Return the (X, Y) coordinate for the center point of the cell that contains the specified text.  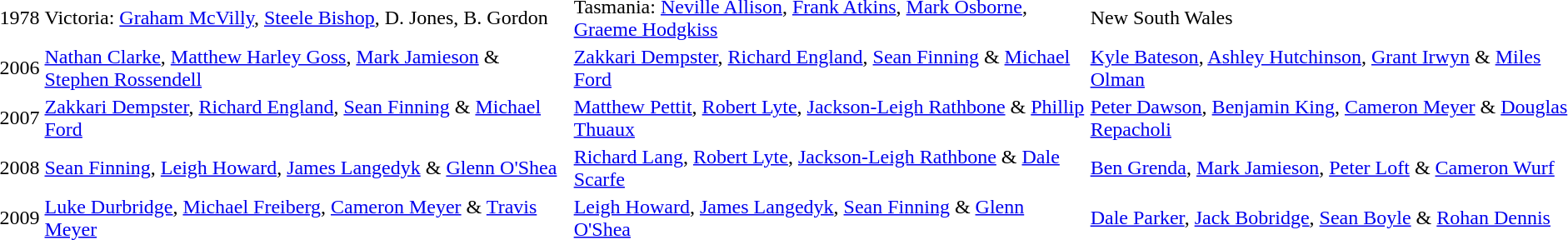
Nathan Clarke, Matthew Harley Goss, Mark Jamieson & Stephen Rossendell (307, 68)
Matthew Pettit, Robert Lyte, Jackson-Leigh Rathbone & Phillip Thuaux (830, 118)
Sean Finning, Leigh Howard, James Langedyk & Glenn O'Shea (307, 168)
Richard Lang, Robert Lyte, Jackson-Leigh Rathbone & Dale Scarfe (830, 168)
